Extract the (X, Y) coordinate from the center of the cell holding the provided text.  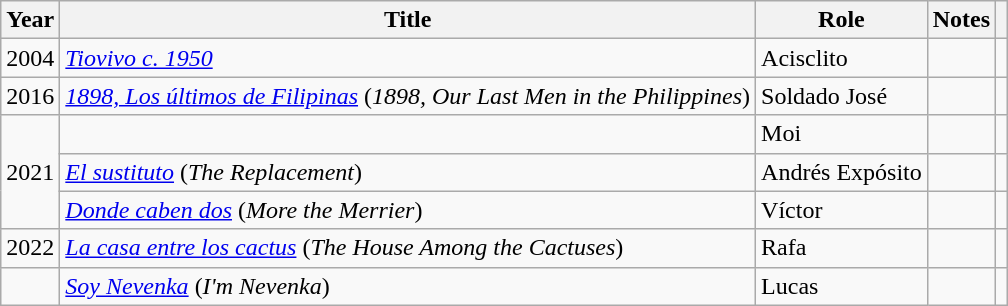
Víctor (842, 210)
Notes (961, 20)
Acisclito (842, 58)
Role (842, 20)
Lucas (842, 286)
2004 (30, 58)
Tiovivo c. 1950 (408, 58)
Year (30, 20)
El sustituto (The Replacement) (408, 172)
2016 (30, 96)
La casa entre los cactus (The House Among the Cactuses) (408, 248)
Rafa (842, 248)
Soldado José (842, 96)
Moi (842, 134)
1898, Los últimos de Filipinas (1898, Our Last Men in the Philippines) (408, 96)
Soy Nevenka (I'm Nevenka) (408, 286)
Andrés Expósito (842, 172)
2021 (30, 172)
Donde caben dos (More the Merrier) (408, 210)
2022 (30, 248)
Title (408, 20)
